Search for the cell housing the specified text and yield its [x, y] center coordinate. 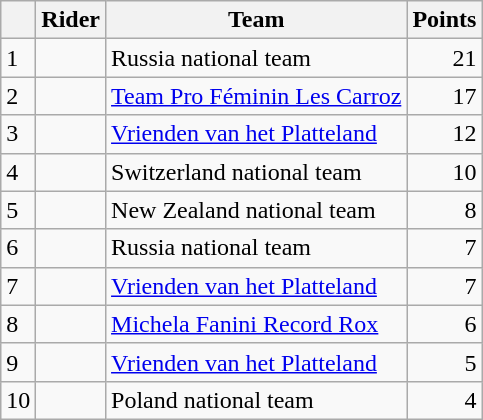
Team [256, 20]
Points [444, 20]
Rider [71, 20]
Switzerland national team [256, 172]
17 [444, 96]
1 [18, 58]
2 [18, 96]
Michela Fanini Record Rox [256, 324]
3 [18, 134]
New Zealand national team [256, 210]
12 [444, 134]
Team Pro Féminin Les Carroz [256, 96]
Poland national team [256, 400]
21 [444, 58]
9 [18, 362]
